Return the [x, y] coordinate for the center point of the cell that contains the specified text.  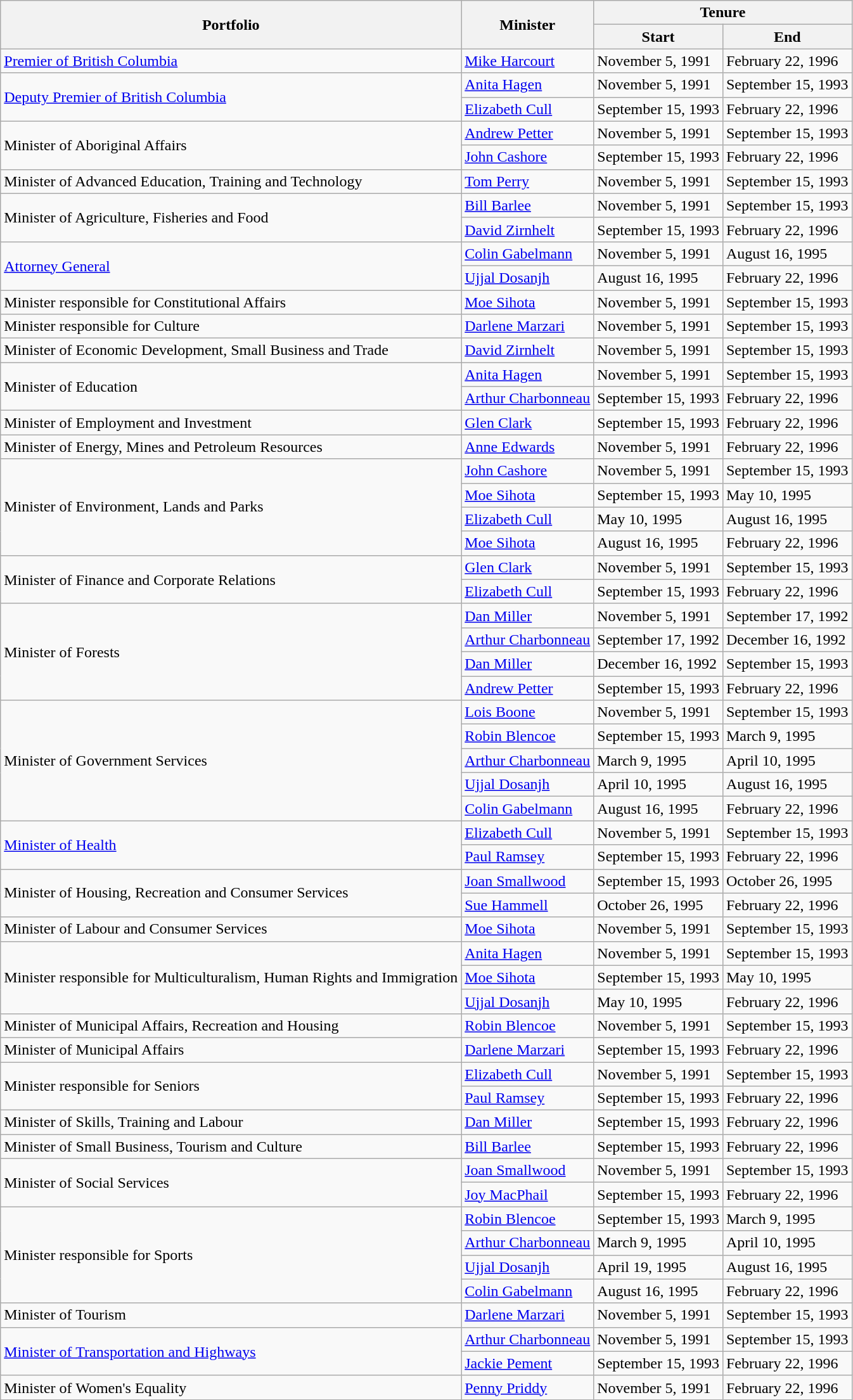
Minister of Municipal Affairs [231, 1050]
Minister of Skills, Training and Labour [231, 1122]
Start [658, 37]
End [787, 37]
April 19, 1995 [658, 1267]
Minister of Energy, Mines and Petroleum Resources [231, 447]
Portfolio [231, 25]
Minister [527, 25]
Minister of Labour and Consumer Services [231, 929]
Mike Harcourt [527, 61]
Minister of Employment and Investment [231, 423]
Minister of Education [231, 387]
Minister of Health [231, 845]
Minister responsible for Culture [231, 326]
Minister of Tourism [231, 1315]
Premier of British Columbia [231, 61]
Tenure [722, 13]
Minister of Government Services [231, 761]
Sue Hammell [527, 905]
Minister of Municipal Affairs, Recreation and Housing [231, 1025]
Minister responsible for Constitutional Affairs [231, 302]
Minister responsible for Multiculturalism, Human Rights and Immigration [231, 977]
Minister of Agriculture, Fisheries and Food [231, 217]
Minister of Forests [231, 652]
Minister of Transportation and Highways [231, 1351]
Attorney General [231, 266]
Tom Perry [527, 181]
Lois Boone [527, 712]
Anne Edwards [527, 447]
Jackie Pement [527, 1363]
Penny Priddy [527, 1387]
Minister responsible for Seniors [231, 1086]
Minister of Women's Equality [231, 1387]
Minister of Environment, Lands and Parks [231, 507]
Minister of Small Business, Tourism and Culture [231, 1146]
Minister of Finance and Corporate Relations [231, 579]
Minister responsible for Sports [231, 1255]
Minister of Social Services [231, 1183]
Joy MacPhail [527, 1195]
Minister of Economic Development, Small Business and Trade [231, 350]
Minister of Housing, Recreation and Consumer Services [231, 893]
Deputy Premier of British Columbia [231, 97]
Minister of Advanced Education, Training and Technology [231, 181]
Minister of Aboriginal Affairs [231, 145]
